Extract the [X, Y] coordinate from the center of the cell holding the provided text.  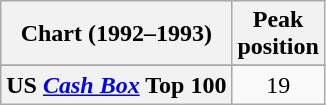
Peakposition [278, 34]
US Cash Box Top 100 [116, 85]
19 [278, 85]
Chart (1992–1993) [116, 34]
